Detect which cell encompasses the target text, then output its [X, Y] center coordinate. 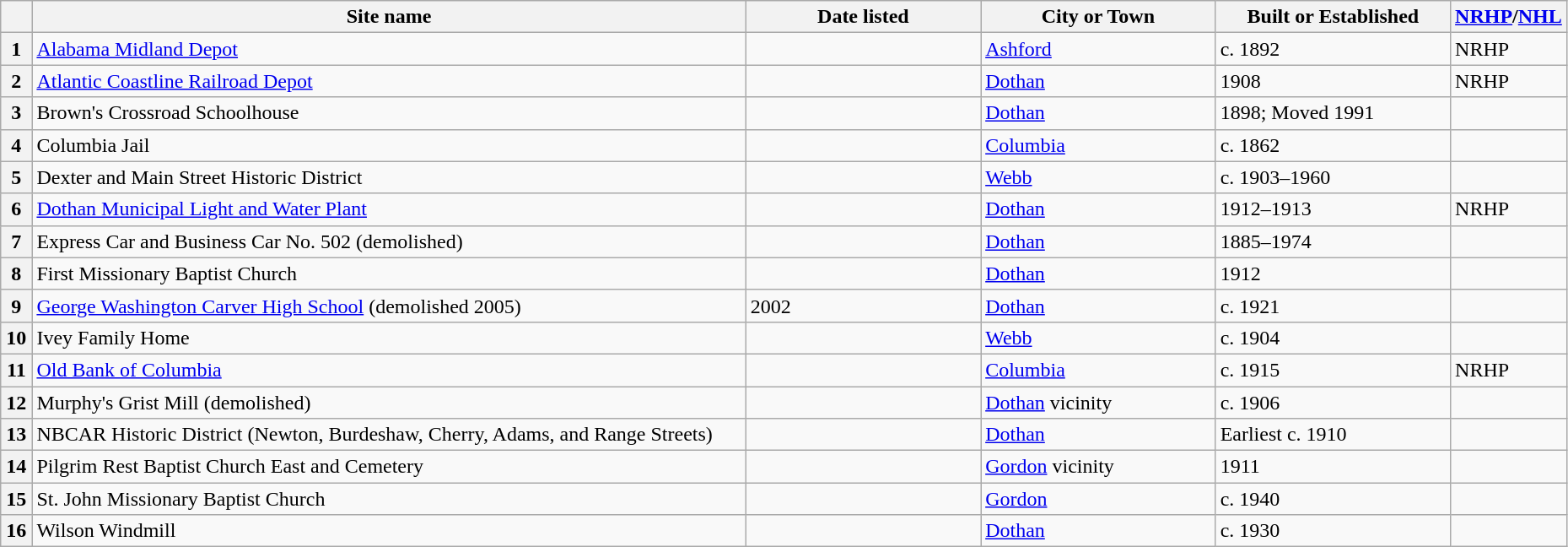
Built or Established [1333, 17]
Pilgrim Rest Baptist Church East and Cemetery [389, 467]
City or Town [1098, 17]
7 [17, 241]
c. 1904 [1333, 338]
1912 [1333, 273]
2 [17, 81]
Dexter and Main Street Historic District [389, 177]
c. 1940 [1333, 499]
6 [17, 209]
1898; Moved 1991 [1333, 113]
c. 1930 [1333, 531]
Old Bank of Columbia [389, 370]
Atlantic Coastline Railroad Depot [389, 81]
c. 1921 [1333, 306]
15 [17, 499]
St. John Missionary Baptist Church [389, 499]
Gordon vicinity [1098, 467]
Site name [389, 17]
NBCAR Historic District (Newton, Burdeshaw, Cherry, Adams, and Range Streets) [389, 435]
10 [17, 338]
14 [17, 467]
Columbia Jail [389, 145]
c. 1862 [1333, 145]
1911 [1333, 467]
13 [17, 435]
8 [17, 273]
5 [17, 177]
NRHP/NHL [1509, 17]
12 [17, 403]
c. 1892 [1333, 49]
2002 [863, 306]
1908 [1333, 81]
Dothan vicinity [1098, 403]
Brown's Crossroad Schoolhouse [389, 113]
Gordon [1098, 499]
Ivey Family Home [389, 338]
Murphy's Grist Mill (demolished) [389, 403]
c. 1906 [1333, 403]
1 [17, 49]
Wilson Windmill [389, 531]
Date listed [863, 17]
c. 1903–1960 [1333, 177]
1885–1974 [1333, 241]
11 [17, 370]
Express Car and Business Car No. 502 (demolished) [389, 241]
Alabama Midland Depot [389, 49]
9 [17, 306]
1912–1913 [1333, 209]
Dothan Municipal Light and Water Plant [389, 209]
16 [17, 531]
First Missionary Baptist Church [389, 273]
George Washington Carver High School (demolished 2005) [389, 306]
3 [17, 113]
Earliest c. 1910 [1333, 435]
c. 1915 [1333, 370]
Ashford [1098, 49]
4 [17, 145]
